Locate the cell with the specified text and output its [x, y] center coordinate. 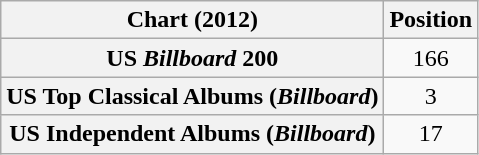
US Independent Albums (Billboard) [192, 134]
US Billboard 200 [192, 58]
17 [431, 134]
US Top Classical Albums (Billboard) [192, 96]
Chart (2012) [192, 20]
166 [431, 58]
3 [431, 96]
Position [431, 20]
